Capture the cell that displays the provided text and extract its [X, Y] central coordinate. 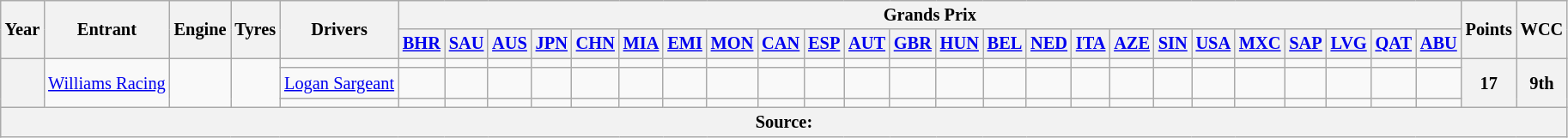
Year [22, 29]
CHN [596, 44]
Points [1489, 29]
HUN [960, 44]
Logan Sargeant [339, 82]
ITA [1091, 44]
SAU [466, 44]
SAP [1305, 44]
JPN [551, 44]
MXC [1260, 44]
QAT [1394, 44]
AUS [509, 44]
17 [1489, 83]
BHR [422, 44]
Tyres [255, 29]
9th [1542, 83]
USA [1213, 44]
Drivers [339, 29]
MON [732, 44]
GBR [913, 44]
MIA [641, 44]
CAN [781, 44]
WCC [1542, 29]
BEL [1005, 44]
Entrant [106, 29]
LVG [1349, 44]
NED [1049, 44]
ESP [824, 44]
Grands Prix [930, 15]
AZE [1132, 44]
SIN [1173, 44]
AUT [867, 44]
Williams Racing [106, 83]
EMI [684, 44]
Engine [201, 29]
Source: [784, 122]
ABU [1439, 44]
